Locate the cell with the specified text and output its (x, y) center coordinate. 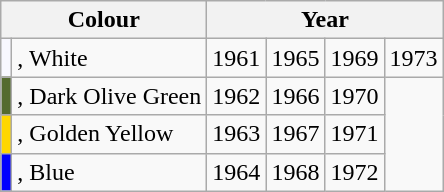
Year (325, 20)
1972 (354, 172)
1965 (296, 58)
1966 (296, 96)
1962 (236, 96)
1963 (236, 134)
1961 (236, 58)
1964 (236, 172)
1967 (296, 134)
1973 (414, 58)
1968 (296, 172)
, Golden Yellow (110, 134)
1969 (354, 58)
, White (110, 58)
, Dark Olive Green (110, 96)
Colour (104, 20)
, Blue (110, 172)
1971 (354, 134)
1970 (354, 96)
